Provide the [x, y] coordinate of the cell's center where the given text is located.  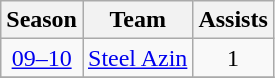
09–10 [42, 58]
Assists [233, 20]
Team [137, 20]
Steel Azin [137, 58]
Season [42, 20]
1 [233, 58]
